Find where the given text appears and provide that cell's center as [X, Y] coordinate. 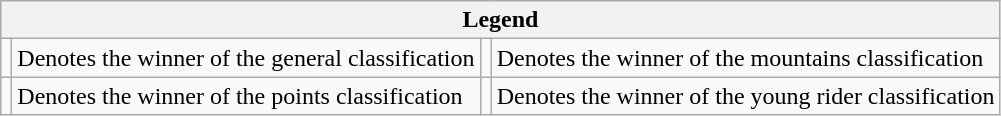
Denotes the winner of the points classification [246, 96]
Denotes the winner of the young rider classification [746, 96]
Denotes the winner of the general classification [246, 58]
Denotes the winner of the mountains classification [746, 58]
Legend [500, 20]
